Locate the cell with the specified text and output its [X, Y] center coordinate. 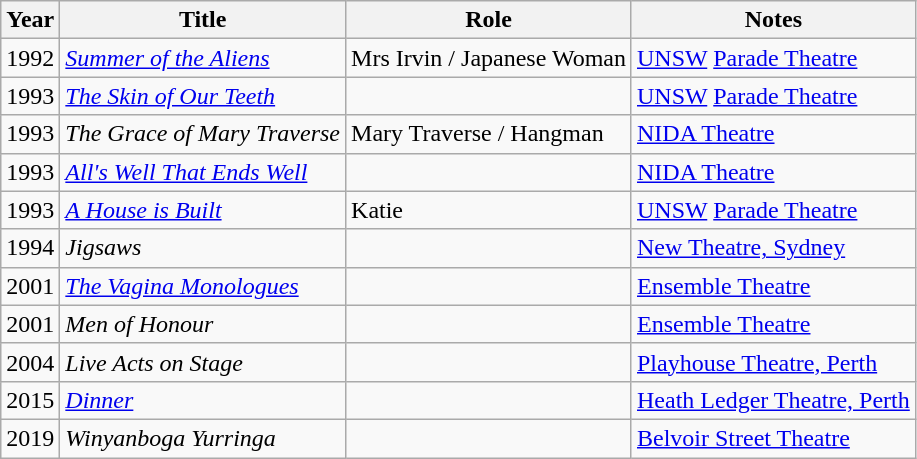
Katie [489, 210]
1992 [30, 58]
Mary Traverse / Hangman [489, 134]
Jigsaws [203, 248]
1994 [30, 248]
The Grace of Mary Traverse [203, 134]
2004 [30, 362]
Dinner [203, 400]
Role [489, 20]
Playhouse Theatre, Perth [773, 362]
Men of Honour [203, 324]
All's Well That Ends Well [203, 172]
Mrs Irvin / Japanese Woman [489, 58]
Notes [773, 20]
Title [203, 20]
2019 [30, 438]
Belvoir Street Theatre [773, 438]
The Skin of Our Teeth [203, 96]
New Theatre, Sydney [773, 248]
Winyanboga Yurringa [203, 438]
Summer of the Aliens [203, 58]
A House is Built [203, 210]
Year [30, 20]
Live Acts on Stage [203, 362]
Heath Ledger Theatre, Perth [773, 400]
The Vagina Monologues [203, 286]
2015 [30, 400]
